Detect which cell encompasses the target text, then output its (X, Y) center coordinate. 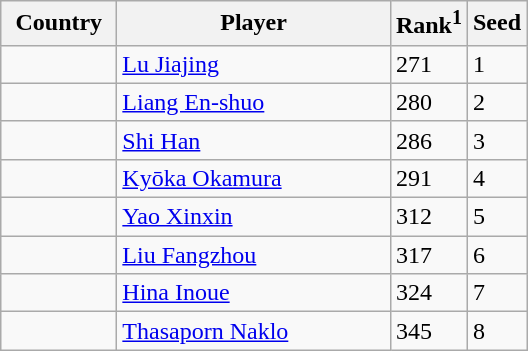
Liang En-shuo (254, 102)
4 (496, 178)
8 (496, 331)
Thasaporn Naklo (254, 331)
286 (428, 140)
Player (254, 24)
2 (496, 102)
Rank1 (428, 24)
Lu Jiajing (254, 64)
Liu Fangzhou (254, 255)
345 (428, 331)
1 (496, 64)
317 (428, 255)
5 (496, 217)
312 (428, 217)
Country (59, 24)
Kyōka Okamura (254, 178)
7 (496, 293)
Yao Xinxin (254, 217)
324 (428, 293)
Hina Inoue (254, 293)
Seed (496, 24)
3 (496, 140)
280 (428, 102)
291 (428, 178)
271 (428, 64)
Shi Han (254, 140)
6 (496, 255)
